Output the [X, Y] coordinate of the center of the cell containing the given text.  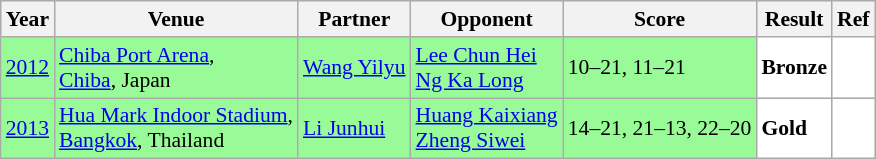
Hua Mark Indoor Stadium,Bangkok, Thailand [176, 128]
10–21, 11–21 [660, 68]
Lee Chun Hei Ng Ka Long [487, 68]
Gold [794, 128]
Li Junhui [354, 128]
2012 [28, 68]
Wang Yilyu [354, 68]
Result [794, 19]
Ref [853, 19]
Score [660, 19]
Year [28, 19]
Partner [354, 19]
Bronze [794, 68]
Venue [176, 19]
Opponent [487, 19]
14–21, 21–13, 22–20 [660, 128]
Chiba Port Arena,Chiba, Japan [176, 68]
Huang Kaixiang Zheng Siwei [487, 128]
2013 [28, 128]
